Return the [x, y] coordinate for the center point of the cell that contains the specified text.  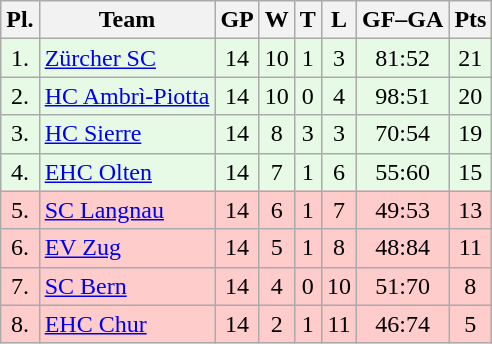
21 [470, 58]
Zürcher SC [127, 58]
1. [20, 58]
L [338, 20]
5. [20, 210]
HC Sierre [127, 134]
EHC Chur [127, 324]
48:84 [402, 248]
W [276, 20]
GF–GA [402, 20]
GP [237, 20]
4. [20, 172]
70:54 [402, 134]
EV Zug [127, 248]
20 [470, 96]
13 [470, 210]
HC Ambrì-Piotta [127, 96]
EHC Olten [127, 172]
15 [470, 172]
81:52 [402, 58]
51:70 [402, 286]
19 [470, 134]
46:74 [402, 324]
3. [20, 134]
8. [20, 324]
2 [276, 324]
6. [20, 248]
49:53 [402, 210]
7. [20, 286]
Pl. [20, 20]
Pts [470, 20]
55:60 [402, 172]
SC Bern [127, 286]
Team [127, 20]
2. [20, 96]
SC Langnau [127, 210]
T [308, 20]
98:51 [402, 96]
